Extract the (X, Y) coordinate from the center of the cell holding the provided text.  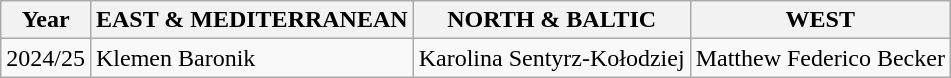
2024/25 (46, 58)
Year (46, 20)
Matthew Federico Becker (820, 58)
WEST (820, 20)
Klemen Baronik (252, 58)
NORTH & BALTIC (552, 20)
EAST & MEDITERRANEAN (252, 20)
Karolina Sentyrz-Kołodziej (552, 58)
